Determine the (x, y) coordinate at the center of the cell enclosing the given text.  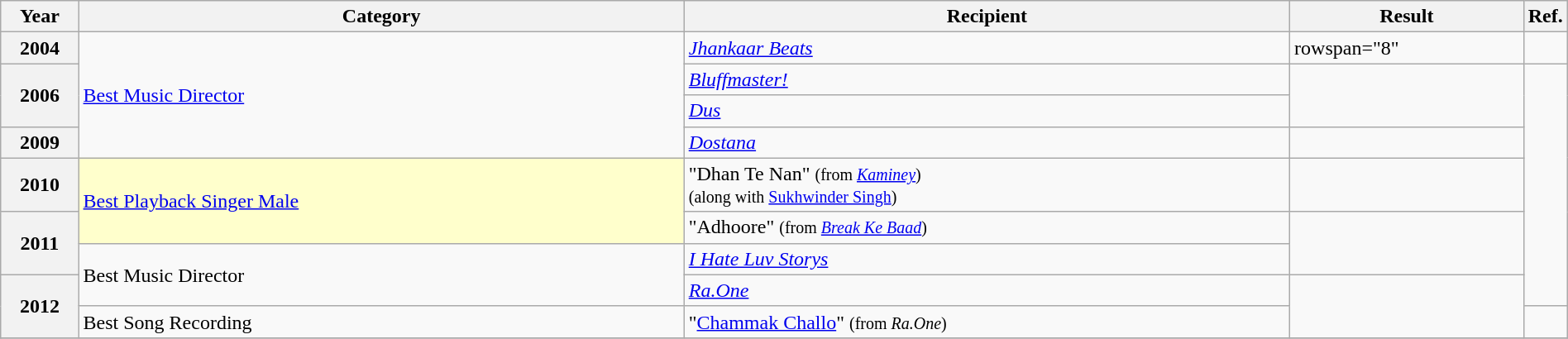
2012 (40, 306)
Year (40, 17)
Category (381, 17)
2011 (40, 243)
Dus (987, 111)
Best Song Recording (381, 322)
Ref. (1545, 17)
Recipient (987, 17)
Jhankaar Beats (987, 48)
"Chammak Challo" (from Ra.One) (987, 322)
2009 (40, 142)
Result (1408, 17)
Dostana (987, 142)
"Dhan Te Nan" (from Kaminey)(along with Sukhwinder Singh) (987, 185)
rowspan="8" (1408, 48)
2010 (40, 185)
"Adhoore" (from Break Ke Baad) (987, 227)
2006 (40, 95)
I Hate Luv Storys (987, 259)
Best Playback Singer Male (381, 200)
2004 (40, 48)
Ra.One (987, 290)
Bluffmaster! (987, 79)
